Locate the cell with the specified text and output its [X, Y] center coordinate. 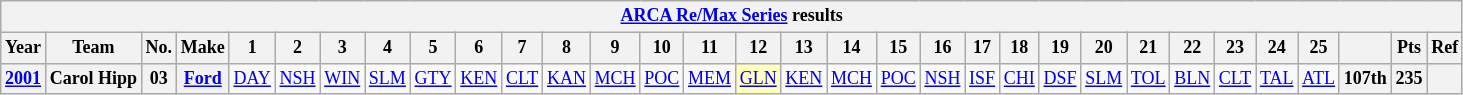
Year [24, 48]
20 [1104, 48]
ISF [982, 78]
GLN [758, 78]
24 [1277, 48]
GTY [433, 78]
14 [852, 48]
TOL [1148, 78]
Team [93, 48]
8 [567, 48]
3 [342, 48]
6 [479, 48]
107th [1365, 78]
16 [942, 48]
MEM [710, 78]
ARCA Re/Max Series results [732, 16]
WIN [342, 78]
23 [1236, 48]
ATL [1319, 78]
03 [158, 78]
10 [662, 48]
13 [804, 48]
Ref [1445, 48]
18 [1019, 48]
25 [1319, 48]
Make [202, 48]
5 [433, 48]
7 [522, 48]
CHI [1019, 78]
DAY [252, 78]
Ford [202, 78]
19 [1060, 48]
22 [1192, 48]
1 [252, 48]
11 [710, 48]
2 [298, 48]
15 [898, 48]
TAL [1277, 78]
No. [158, 48]
BLN [1192, 78]
17 [982, 48]
KAN [567, 78]
235 [1409, 78]
DSF [1060, 78]
21 [1148, 48]
12 [758, 48]
4 [388, 48]
Carol Hipp [93, 78]
9 [615, 48]
Pts [1409, 48]
2001 [24, 78]
